Search for the cell housing the specified text and yield its [x, y] center coordinate. 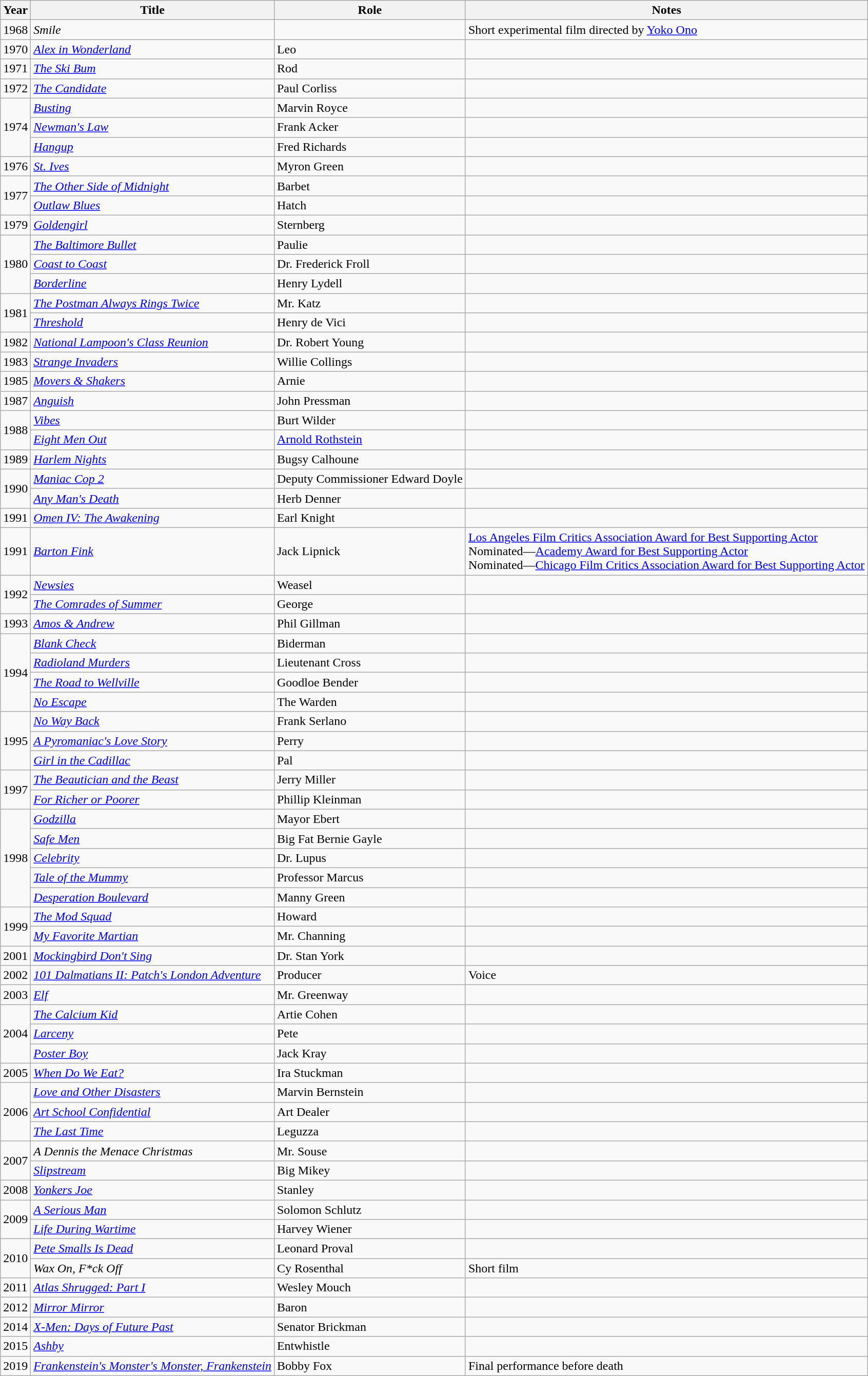
Omen IV: The Awakening [153, 518]
Harlem Nights [153, 459]
Leonard Proval [369, 1249]
1990 [15, 488]
Willie Collings [369, 362]
Art School Confidential [153, 1112]
Henry de Vici [369, 323]
Mr. Channing [369, 936]
Anguish [153, 401]
Weasel [369, 584]
Marvin Royce [369, 108]
Paul Corliss [369, 88]
Baron [369, 1307]
Celebrity [153, 858]
Role [369, 10]
Mr. Katz [369, 303]
Bugsy Calhoune [369, 459]
Mr. Souse [369, 1151]
Marvin Bernstein [369, 1092]
When Do We Eat? [153, 1073]
The Other Side of Midnight [153, 186]
1980 [15, 264]
2014 [15, 1327]
Goodloe Bender [369, 682]
Hangup [153, 147]
Jerry Miller [369, 780]
1970 [15, 49]
A Pyromaniac's Love Story [153, 741]
Dr. Stan York [369, 956]
Wax On, F*ck Off [153, 1268]
Year [15, 10]
Leo [369, 49]
Henry Lydell [369, 284]
Phil Gillman [369, 624]
2012 [15, 1307]
Short experimental film directed by Yoko Ono [666, 30]
2010 [15, 1259]
Phillip Kleinman [369, 799]
1982 [15, 342]
Herb Denner [369, 498]
Godzilla [153, 819]
2019 [15, 1366]
1985 [15, 381]
Dr. Robert Young [369, 342]
Maniac Cop 2 [153, 479]
Tale of the Mummy [153, 877]
Dr. Lupus [369, 858]
1997 [15, 790]
1974 [15, 127]
Eight Men Out [153, 440]
Busting [153, 108]
1995 [15, 741]
Radioland Murders [153, 663]
Love and Other Disasters [153, 1092]
Borderline [153, 284]
Safe Men [153, 838]
National Lampoon's Class Reunion [153, 342]
Jack Kray [369, 1053]
Stanley [369, 1190]
Pete [369, 1034]
Final performance before death [666, 1366]
1998 [15, 858]
The Baltimore Bullet [153, 245]
2001 [15, 956]
Producer [369, 975]
Slipstream [153, 1170]
Bobby Fox [369, 1366]
No Way Back [153, 721]
Solomon Schlutz [369, 1209]
Harvey Wiener [369, 1229]
Myron Green [369, 166]
Life During Wartime [153, 1229]
1983 [15, 362]
Frank Acker [369, 127]
Big Mikey [369, 1170]
Newman's Law [153, 127]
1968 [15, 30]
Goldengirl [153, 225]
1989 [15, 459]
Big Fat Bernie Gayle [369, 838]
Rod [369, 69]
2006 [15, 1112]
The Comrades of Summer [153, 604]
A Dennis the Menace Christmas [153, 1151]
Senator Brickman [369, 1327]
Barbet [369, 186]
Any Man's Death [153, 498]
Notes [666, 10]
101 Dalmatians II: Patch's London Adventure [153, 975]
1972 [15, 88]
1977 [15, 195]
Coast to Coast [153, 264]
Voice [666, 975]
Earl Knight [369, 518]
Mr. Greenway [369, 995]
Jack Lipnick [369, 551]
Paulie [369, 245]
Leguzza [369, 1131]
Outlaw Blues [153, 205]
Howard [369, 917]
Vibes [153, 420]
Smile [153, 30]
2004 [15, 1034]
2009 [15, 1219]
Atlas Shrugged: Part I [153, 1288]
The Warden [369, 702]
Art Dealer [369, 1112]
The Last Time [153, 1131]
The Candidate [153, 88]
Amos & Andrew [153, 624]
No Escape [153, 702]
Pete Smalls Is Dead [153, 1249]
George [369, 604]
2011 [15, 1288]
Pal [369, 760]
A Serious Man [153, 1209]
1999 [15, 927]
Short film [666, 1268]
Yonkers Joe [153, 1190]
1988 [15, 430]
Professor Marcus [369, 877]
1992 [15, 594]
Strange Invaders [153, 362]
The Ski Bum [153, 69]
Mirror Mirror [153, 1307]
Manny Green [369, 897]
Desperation Boulevard [153, 897]
1979 [15, 225]
The Postman Always Rings Twice [153, 303]
My Favorite Martian [153, 936]
Entwhistle [369, 1346]
Newsies [153, 584]
2005 [15, 1073]
1993 [15, 624]
Wesley Mouch [369, 1288]
1976 [15, 166]
Frankenstein's Monster's Monster, Frankenstein [153, 1366]
Mayor Ebert [369, 819]
John Pressman [369, 401]
1981 [15, 313]
Arnold Rothstein [369, 440]
Threshold [153, 323]
Hatch [369, 205]
Larceny [153, 1034]
Biderman [369, 643]
2008 [15, 1190]
St. Ives [153, 166]
Barton Fink [153, 551]
Cy Rosenthal [369, 1268]
X-Men: Days of Future Past [153, 1327]
2015 [15, 1346]
Mockingbird Don't Sing [153, 956]
Frank Serlano [369, 721]
Movers & Shakers [153, 381]
The Mod Squad [153, 917]
Lieutenant Cross [369, 663]
Perry [369, 741]
1994 [15, 673]
Arnie [369, 381]
Dr. Frederick Froll [369, 264]
Fred Richards [369, 147]
Girl in the Cadillac [153, 760]
Burt Wilder [369, 420]
Alex in Wonderland [153, 49]
Title [153, 10]
Artie Cohen [369, 1014]
2002 [15, 975]
For Richer or Poorer [153, 799]
Elf [153, 995]
1987 [15, 401]
1971 [15, 69]
Deputy Commissioner Edward Doyle [369, 479]
2003 [15, 995]
Ashby [153, 1346]
The Calcium Kid [153, 1014]
Poster Boy [153, 1053]
Blank Check [153, 643]
The Road to Wellville [153, 682]
Sternberg [369, 225]
Ira Stuckman [369, 1073]
2007 [15, 1161]
The Beautician and the Beast [153, 780]
